Identify which cell holds the provided text, then report its (X, Y) central coordinate. 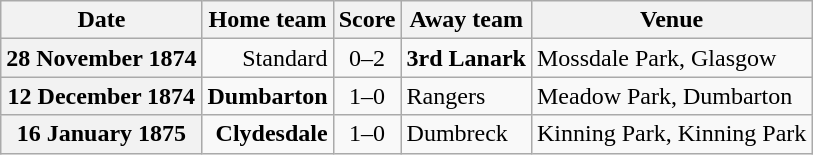
Score (367, 20)
Dumbarton (268, 96)
Date (102, 20)
Kinning Park, Kinning Park (671, 134)
Clydesdale (268, 134)
Away team (466, 20)
0–2 (367, 58)
Standard (268, 58)
16 January 1875 (102, 134)
Venue (671, 20)
12 December 1874 (102, 96)
Dumbreck (466, 134)
Mossdale Park, Glasgow (671, 58)
Rangers (466, 96)
Home team (268, 20)
28 November 1874 (102, 58)
Meadow Park, Dumbarton (671, 96)
3rd Lanark (466, 58)
